Find where the given text appears and provide that cell's center as (X, Y) coordinate. 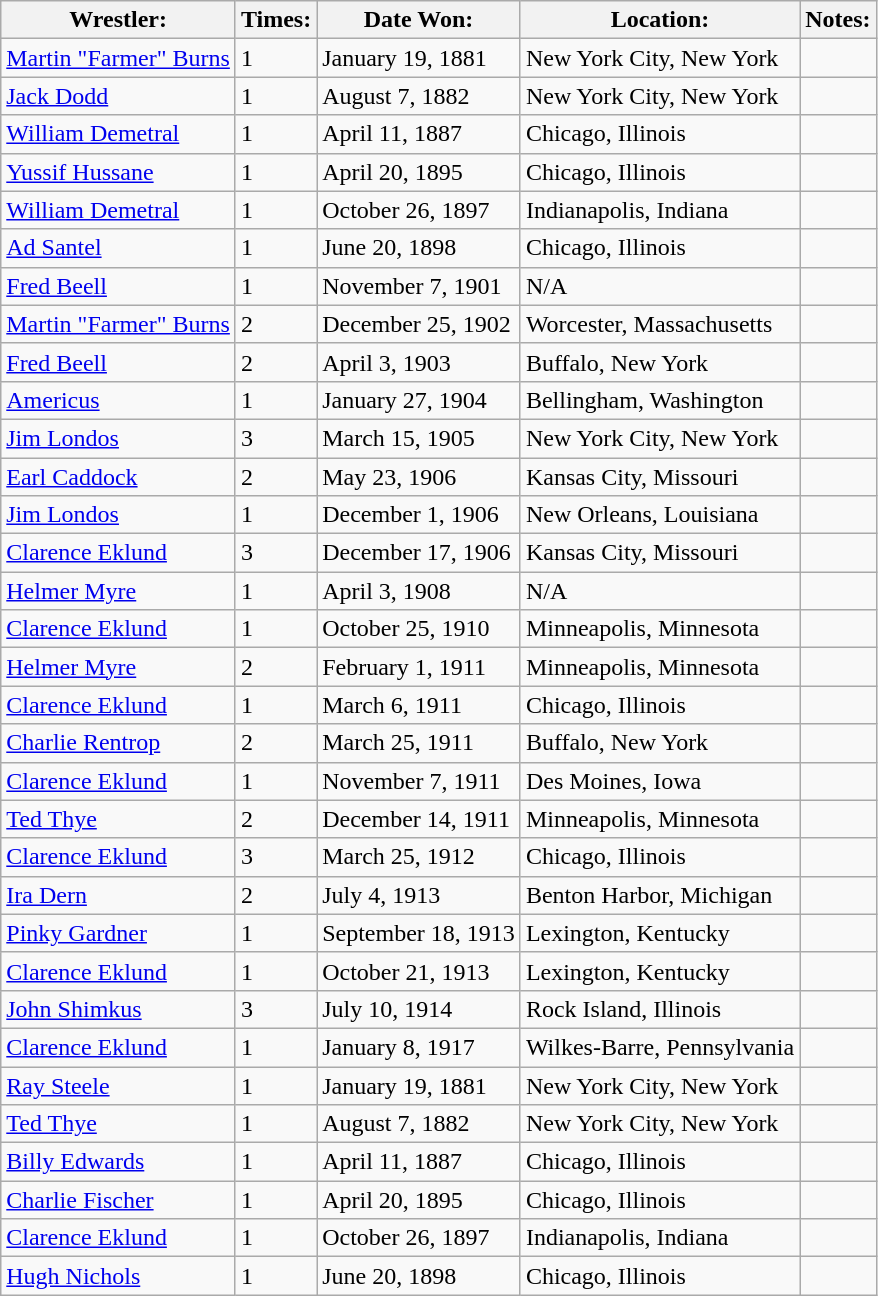
Earl Caddock (118, 477)
Ray Steele (118, 1085)
Ira Dern (118, 895)
Charlie Fischer (118, 1200)
Hugh Nichols (118, 1276)
December 17, 1906 (419, 553)
Charlie Rentrop (118, 743)
Americus (118, 400)
Location: (660, 20)
Bellingham, Washington (660, 400)
December 14, 1911 (419, 819)
March 25, 1912 (419, 857)
November 7, 1901 (419, 286)
Wilkes-Barre, Pennsylvania (660, 1047)
October 21, 1913 (419, 971)
Rock Island, Illinois (660, 1009)
Date Won: (419, 20)
Des Moines, Iowa (660, 781)
Wrestler: (118, 20)
December 25, 1902 (419, 324)
Yussif Hussane (118, 172)
Benton Harbor, Michigan (660, 895)
September 18, 1913 (419, 933)
January 8, 1917 (419, 1047)
November 7, 1911 (419, 781)
Jack Dodd (118, 96)
March 6, 1911 (419, 705)
April 3, 1908 (419, 591)
March 25, 1911 (419, 743)
April 3, 1903 (419, 362)
Worcester, Massachusetts (660, 324)
Billy Edwards (118, 1162)
July 4, 1913 (419, 895)
Pinky Gardner (118, 933)
December 1, 1906 (419, 515)
May 23, 1906 (419, 477)
New Orleans, Louisiana (660, 515)
January 27, 1904 (419, 400)
October 25, 1910 (419, 629)
Times: (276, 20)
Notes: (838, 20)
Ad Santel (118, 248)
July 10, 1914 (419, 1009)
March 15, 1905 (419, 438)
John Shimkus (118, 1009)
February 1, 1911 (419, 667)
